From the cell containing the given text, extract its center point as [X, Y] coordinate. 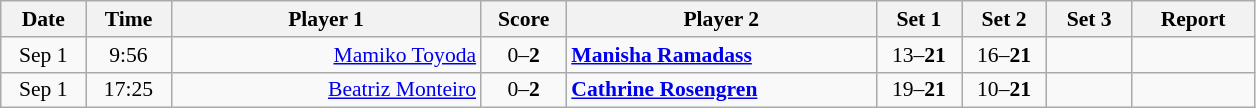
10–21 [1004, 90]
Score [524, 19]
Manisha Ramadass [721, 55]
Time [128, 19]
9:56 [128, 55]
Set 3 [1090, 19]
Set 2 [1004, 19]
Beatriz Monteiro [326, 90]
Date [44, 19]
Player 1 [326, 19]
17:25 [128, 90]
Report [1194, 19]
13–21 [918, 55]
16–21 [1004, 55]
Cathrine Rosengren [721, 90]
Player 2 [721, 19]
Mamiko Toyoda [326, 55]
19–21 [918, 90]
Set 1 [918, 19]
